Provide the [x, y] coordinate of the cell's center where the given text is located.  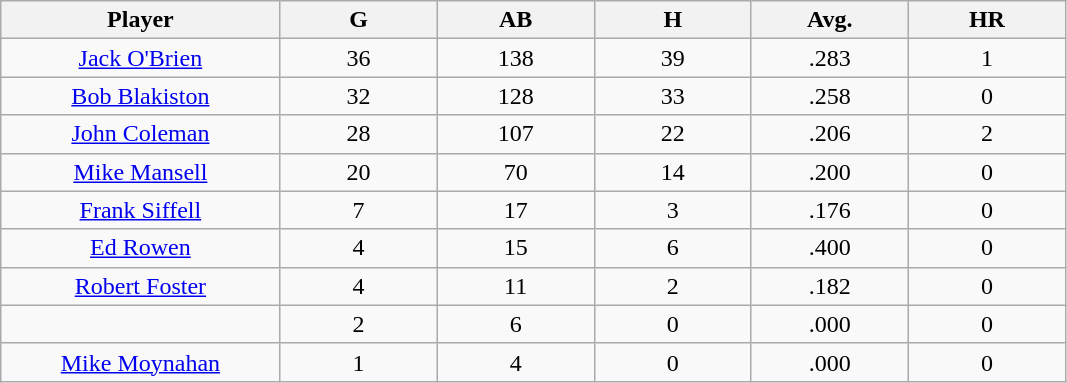
.206 [830, 134]
Player [140, 20]
3 [672, 210]
Frank Siffell [140, 210]
39 [672, 58]
Jack O'Brien [140, 58]
.182 [830, 286]
Ed Rowen [140, 248]
15 [516, 248]
32 [358, 96]
G [358, 20]
20 [358, 172]
22 [672, 134]
Mike Mansell [140, 172]
HR [986, 20]
28 [358, 134]
Bob Blakiston [140, 96]
14 [672, 172]
107 [516, 134]
11 [516, 286]
36 [358, 58]
128 [516, 96]
.283 [830, 58]
138 [516, 58]
17 [516, 210]
.176 [830, 210]
.400 [830, 248]
.200 [830, 172]
AB [516, 20]
Avg. [830, 20]
7 [358, 210]
.258 [830, 96]
Robert Foster [140, 286]
70 [516, 172]
33 [672, 96]
H [672, 20]
John Coleman [140, 134]
Mike Moynahan [140, 362]
